Extract the (x, y) coordinate from the center of the cell holding the provided text.  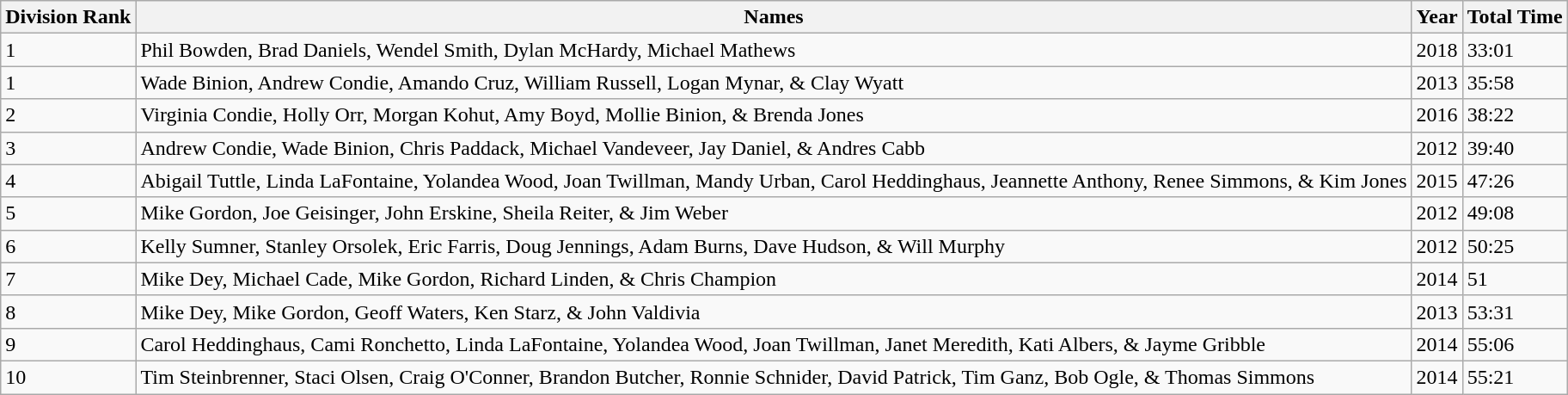
Mike Gordon, Joe Geisinger, John Erskine, Sheila Reiter, & Jim Weber (774, 213)
10 (69, 377)
Mike Dey, Michael Cade, Mike Gordon, Richard Linden, & Chris Champion (774, 279)
Carol Heddinghaus, Cami Ronchetto, Linda LaFontaine, Yolandea Wood, Joan Twillman, Janet Meredith, Kati Albers, & Jayme Gribble (774, 344)
9 (69, 344)
51 (1515, 279)
8 (69, 312)
50:25 (1515, 246)
47:26 (1515, 181)
38:22 (1515, 115)
Phil Bowden, Brad Daniels, Wendel Smith, Dylan McHardy, Michael Mathews (774, 50)
39:40 (1515, 148)
Wade Binion, Andrew Condie, Amando Cruz, William Russell, Logan Mynar, & Clay Wyatt (774, 83)
Year (1437, 17)
Abigail Tuttle, Linda LaFontaine, Yolandea Wood, Joan Twillman, Mandy Urban, Carol Heddinghaus, Jeannette Anthony, Renee Simmons, & Kim Jones (774, 181)
4 (69, 181)
Division Rank (69, 17)
6 (69, 246)
5 (69, 213)
7 (69, 279)
Total Time (1515, 17)
2018 (1437, 50)
55:21 (1515, 377)
Kelly Sumner, Stanley Orsolek, Eric Farris, Doug Jennings, Adam Burns, Dave Hudson, & Will Murphy (774, 246)
49:08 (1515, 213)
2016 (1437, 115)
2 (69, 115)
33:01 (1515, 50)
2015 (1437, 181)
3 (69, 148)
Mike Dey, Mike Gordon, Geoff Waters, Ken Starz, & John Valdivia (774, 312)
Andrew Condie, Wade Binion, Chris Paddack, Michael Vandeveer, Jay Daniel, & Andres Cabb (774, 148)
Names (774, 17)
Tim Steinbrenner, Staci Olsen, Craig O'Conner, Brandon Butcher, Ronnie Schnider, David Patrick, Tim Ganz, Bob Ogle, & Thomas Simmons (774, 377)
55:06 (1515, 344)
Virginia Condie, Holly Orr, Morgan Kohut, Amy Boyd, Mollie Binion, & Brenda Jones (774, 115)
35:58 (1515, 83)
53:31 (1515, 312)
